Return [X, Y] of the center of cell containing provided text 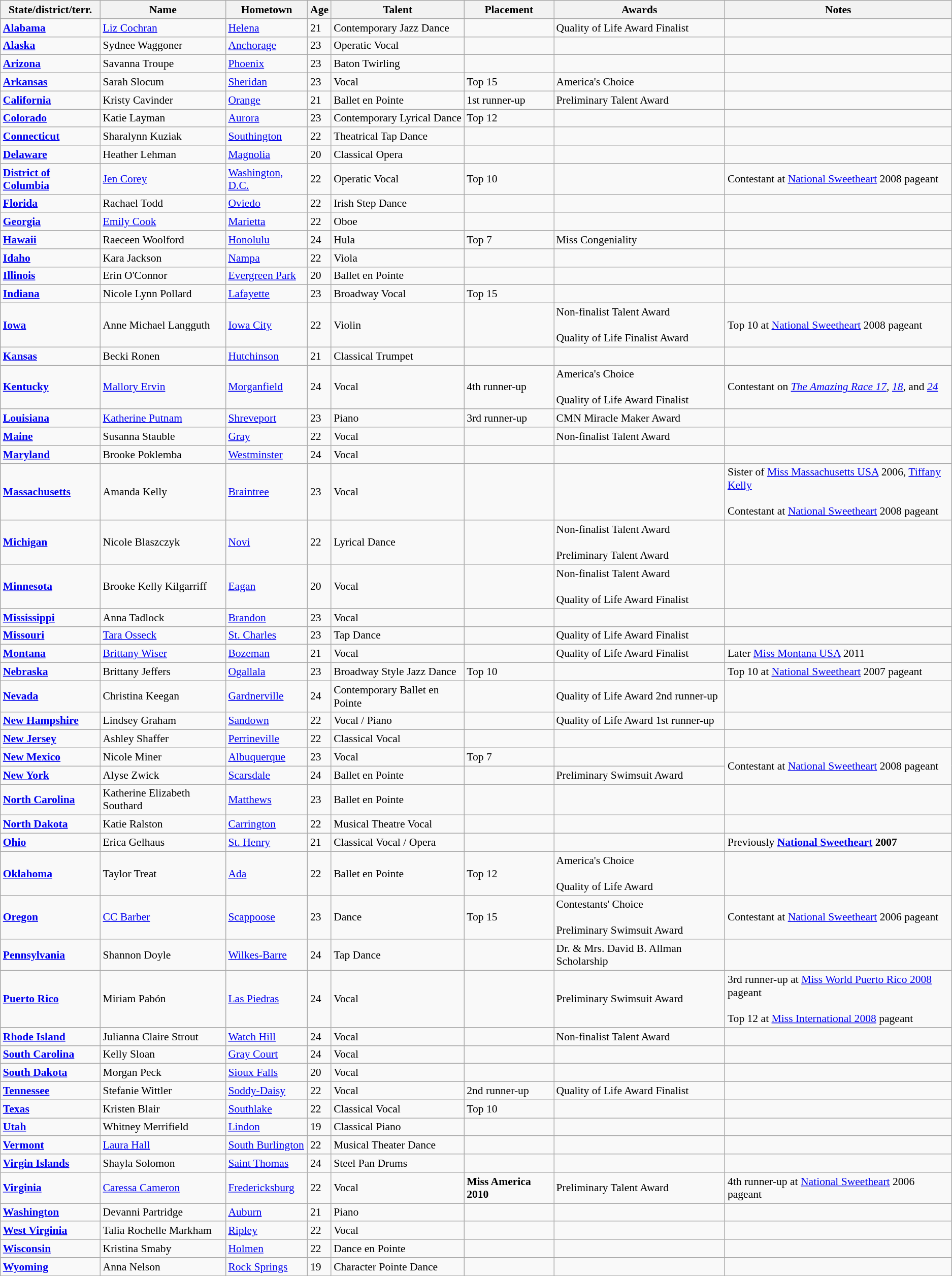
Nicole Miner [162, 757]
Anna Tadlock [162, 618]
Julianna Claire Strout [162, 1037]
America's Choice [639, 82]
Contestants' ChoicePreliminary Swimsuit Award [639, 917]
Heather Lehman [162, 154]
Albuquerque [267, 757]
Ohio [51, 843]
Magnolia [267, 154]
Classical Opera [398, 154]
Kansas [51, 356]
Contemporary Jazz Dance [398, 28]
Miriam Pabón [162, 999]
Ripley [267, 1231]
3rd runner-up at Miss World Puerto Rico 2008 pageantTop 12 at Miss International 2008 pageant [838, 999]
Whitney Merrifield [162, 1127]
California [51, 100]
Florida [51, 204]
Emily Cook [162, 222]
Marietta [267, 222]
Name [162, 10]
Anna Nelson [162, 1267]
Stefanie Wittler [162, 1091]
Brandon [267, 618]
Maine [51, 436]
Hawaii [51, 240]
Taylor Treat [162, 874]
Sandown [267, 721]
Katie Ralston [162, 824]
Dance en Pointe [398, 1249]
Iowa City [267, 325]
Alaska [51, 46]
Shayla Solomon [162, 1163]
Non-finalist Talent Award Quality of Life Award Finalist [639, 586]
Kristy Cavinder [162, 100]
South Carolina [51, 1055]
St. Henry [267, 843]
Christina Keegan [162, 696]
Classical Trumpet [398, 356]
Scarsdale [267, 775]
Connecticut [51, 137]
Arkansas [51, 82]
Braintree [267, 492]
Morganfield [267, 387]
Las Piedras [267, 999]
Perrineville [267, 739]
Contestant at National Sweetheart 2006 pageant [838, 917]
Novi [267, 543]
Nampa [267, 258]
Minnesota [51, 586]
Lindsey Graham [162, 721]
Later Miss Montana USA 2011 [838, 654]
Holmen [267, 1249]
Idaho [51, 258]
Becki Ronen [162, 356]
Ada [267, 874]
Auburn [267, 1213]
Talent [398, 10]
Vermont [51, 1145]
Quality of Life Award 1st runner-up [639, 721]
Kristen Blair [162, 1109]
Contemporary Lyrical Dance [398, 118]
Mississippi [51, 618]
Sister of Miss Massachusetts USA 2006, Tiffany Kelly Contestant at National Sweetheart 2008 pageant [838, 492]
Colorado [51, 118]
Puerto Rico [51, 999]
Delaware [51, 154]
Honolulu [267, 240]
Wisconsin [51, 1249]
Miss America 2010 [509, 1188]
Arizona [51, 64]
Brooke Poklemba [162, 455]
Musical Theatre Vocal [398, 824]
2nd runner-up [509, 1091]
Jen Corey [162, 179]
North Dakota [51, 824]
Oregon [51, 917]
Carrington [267, 824]
Theatrical Tap Dance [398, 137]
Soddy-Daisy [267, 1091]
Top 10 at National Sweetheart 2007 pageant [838, 672]
Alabama [51, 28]
Katie Layman [162, 118]
Fredericksburg [267, 1188]
Wyoming [51, 1267]
Katherine Putnam [162, 419]
4th runner-up at National Sweetheart 2006 pageant [838, 1188]
Washington, D.C. [267, 179]
Brooke Kelly Kilgarriff [162, 586]
Texas [51, 1109]
Oviedo [267, 204]
Violin [398, 325]
West Virginia [51, 1231]
Pennsylvania [51, 955]
Ogallala [267, 672]
Virgin Islands [51, 1163]
Georgia [51, 222]
Morgan Peck [162, 1073]
Previously National Sweetheart 2007 [838, 843]
Gardnerville [267, 696]
Contemporary Ballet en Pointe [398, 696]
Lafayette [267, 294]
Kristina Smaby [162, 1249]
Sarah Slocum [162, 82]
Non-finalist Talent Award Quality of Life Finalist Award [639, 325]
Hutchinson [267, 356]
Oklahoma [51, 874]
Nevada [51, 696]
South Burlington [267, 1145]
Rachael Todd [162, 204]
Liz Cochran [162, 28]
Maryland [51, 455]
Sheridan [267, 82]
New Hampshire [51, 721]
Classical Piano [398, 1127]
3rd runner-up [509, 419]
Gray Court [267, 1055]
Matthews [267, 800]
Phoenix [267, 64]
Iowa [51, 325]
Helena [267, 28]
Massachusetts [51, 492]
Classical Vocal / Opera [398, 843]
Alyse Zwick [162, 775]
Brittany Wiser [162, 654]
Character Pointe Dance [398, 1267]
Hula [398, 240]
4th runner-up [509, 387]
District of Columbia [51, 179]
Baton Twirling [398, 64]
Hometown [267, 10]
Anne Michael Langguth [162, 325]
Evergreen Park [267, 276]
Broadway Vocal [398, 294]
Sydnee Waggoner [162, 46]
Miss Congeniality [639, 240]
Watch Hill [267, 1037]
Virginia [51, 1188]
New Mexico [51, 757]
Sharalynn Kuziak [162, 137]
St. Charles [267, 635]
Katherine Elizabeth Southard [162, 800]
Vocal / Piano [398, 721]
Nebraska [51, 672]
Southington [267, 137]
Kara Jackson [162, 258]
Westminster [267, 455]
Michigan [51, 543]
America's Choice Quality of Life Award Finalist [639, 387]
Eagan [267, 586]
Top 10 at National Sweetheart 2008 pageant [838, 325]
Erica Gelhaus [162, 843]
Washington [51, 1213]
Orange [267, 100]
Erin O'Connor [162, 276]
Tennessee [51, 1091]
Nicole Lynn Pollard [162, 294]
Missouri [51, 635]
Kentucky [51, 387]
CMN Miracle Maker Award [639, 419]
America's Choice Quality of Life Award [639, 874]
Aurora [267, 118]
Awards [639, 10]
Viola [398, 258]
Laura Hall [162, 1145]
South Dakota [51, 1073]
Mallory Ervin [162, 387]
Contestant on The Amazing Race 17, 18, and 24 [838, 387]
Non-finalist Talent Award Preliminary Talent Award [639, 543]
State/district/terr. [51, 10]
Placement [509, 10]
Talia Rochelle Markham [162, 1231]
Shannon Doyle [162, 955]
Raeceen Woolford [162, 240]
Wilkes-Barre [267, 955]
Amanda Kelly [162, 492]
Louisiana [51, 419]
Savanna Troupe [162, 64]
Steel Pan Drums [398, 1163]
Irish Step Dance [398, 204]
Devanni Partridge [162, 1213]
New York [51, 775]
Rock Springs [267, 1267]
Ashley Shaffer [162, 739]
Oboe [398, 222]
Lyrical Dance [398, 543]
Dance [398, 917]
Caressa Cameron [162, 1188]
Illinois [51, 276]
1st runner-up [509, 100]
Saint Thomas [267, 1163]
Nicole Blaszczyk [162, 543]
Bozeman [267, 654]
Dr. & Mrs. David B. Allman Scholarship [639, 955]
Utah [51, 1127]
Quality of Life Award 2nd runner-up [639, 696]
Age [319, 10]
Shreveport [267, 419]
Anchorage [267, 46]
CC Barber [162, 917]
Susanna Stauble [162, 436]
Notes [838, 10]
Southlake [267, 1109]
Brittany Jeffers [162, 672]
New Jersey [51, 739]
Gray [267, 436]
Musical Theater Dance [398, 1145]
Indiana [51, 294]
Lindon [267, 1127]
Montana [51, 654]
Kelly Sloan [162, 1055]
Scappoose [267, 917]
North Carolina [51, 800]
Sioux Falls [267, 1073]
Broadway Style Jazz Dance [398, 672]
Rhode Island [51, 1037]
Tara Osseck [162, 635]
